Extract the [x, y] coordinate from the center of the cell holding the provided text.  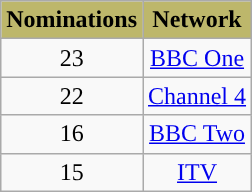
15 [72, 172]
Network [196, 20]
22 [72, 96]
Channel 4 [196, 96]
BBC One [196, 58]
23 [72, 58]
16 [72, 134]
BBC Two [196, 134]
Nominations [72, 20]
ITV [196, 172]
